Search for the cell housing the specified text and yield its (x, y) center coordinate. 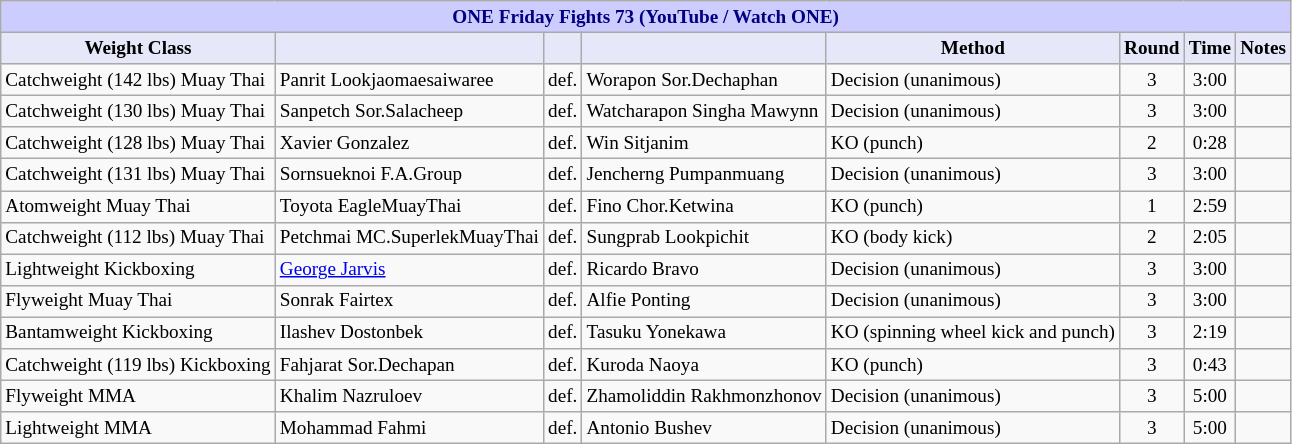
Flyweight MMA (138, 396)
Fahjarat Sor.Dechapan (409, 365)
Lightweight Kickboxing (138, 270)
Antonio Bushev (704, 428)
Sornsueknoi F.A.Group (409, 175)
Method (972, 48)
Bantamweight Kickboxing (138, 333)
ONE Friday Fights 73 (YouTube / Watch ONE) (646, 17)
Khalim Nazruloev (409, 396)
Ilashev Dostonbek (409, 333)
Kuroda Naoya (704, 365)
Notes (1264, 48)
Round (1152, 48)
2:05 (1210, 238)
Flyweight Muay Thai (138, 301)
George Jarvis (409, 270)
Watcharapon Singha Mawynn (704, 111)
Catchweight (119 lbs) Kickboxing (138, 365)
Catchweight (112 lbs) Muay Thai (138, 238)
Catchweight (128 lbs) Muay Thai (138, 143)
Weight Class (138, 48)
Jencherng Pumpanmuang (704, 175)
2:59 (1210, 206)
Xavier Gonzalez (409, 143)
Win Sitjanim (704, 143)
Sungprab Lookpichit (704, 238)
KO (spinning wheel kick and punch) (972, 333)
Catchweight (142 lbs) Muay Thai (138, 80)
Atomweight Muay Thai (138, 206)
Zhamoliddin Rakhmonzhonov (704, 396)
0:43 (1210, 365)
Sonrak Fairtex (409, 301)
0:28 (1210, 143)
Lightweight MMA (138, 428)
Fino Chor.Ketwina (704, 206)
Worapon Sor.Dechaphan (704, 80)
Toyota EagleMuayThai (409, 206)
1 (1152, 206)
Time (1210, 48)
Petchmai MC.SuperlekMuayThai (409, 238)
Catchweight (131 lbs) Muay Thai (138, 175)
Catchweight (130 lbs) Muay Thai (138, 111)
KO (body kick) (972, 238)
Tasuku Yonekawa (704, 333)
2:19 (1210, 333)
Sanpetch Sor.Salacheep (409, 111)
Mohammad Fahmi (409, 428)
Panrit Lookjaomaesaiwaree (409, 80)
Ricardo Bravo (704, 270)
Alfie Ponting (704, 301)
